Return the [x, y] coordinate for the center point of the cell that contains the specified text.  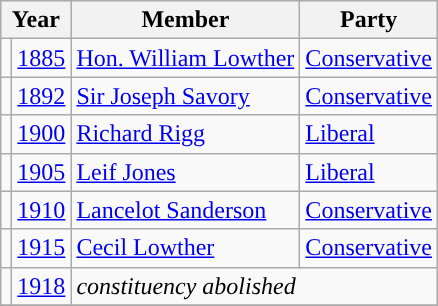
Cecil Lowther [186, 248]
Leif Jones [186, 172]
1910 [42, 210]
1905 [42, 172]
1885 [42, 58]
1900 [42, 134]
Lancelot Sanderson [186, 210]
constituency abolished [254, 286]
Richard Rigg [186, 134]
1892 [42, 96]
1915 [42, 248]
Sir Joseph Savory [186, 96]
Member [186, 20]
1918 [42, 286]
Party [369, 20]
Hon. William Lowther [186, 58]
Year [36, 20]
